Determine the (X, Y) coordinate at the center of the cell enclosing the given text.  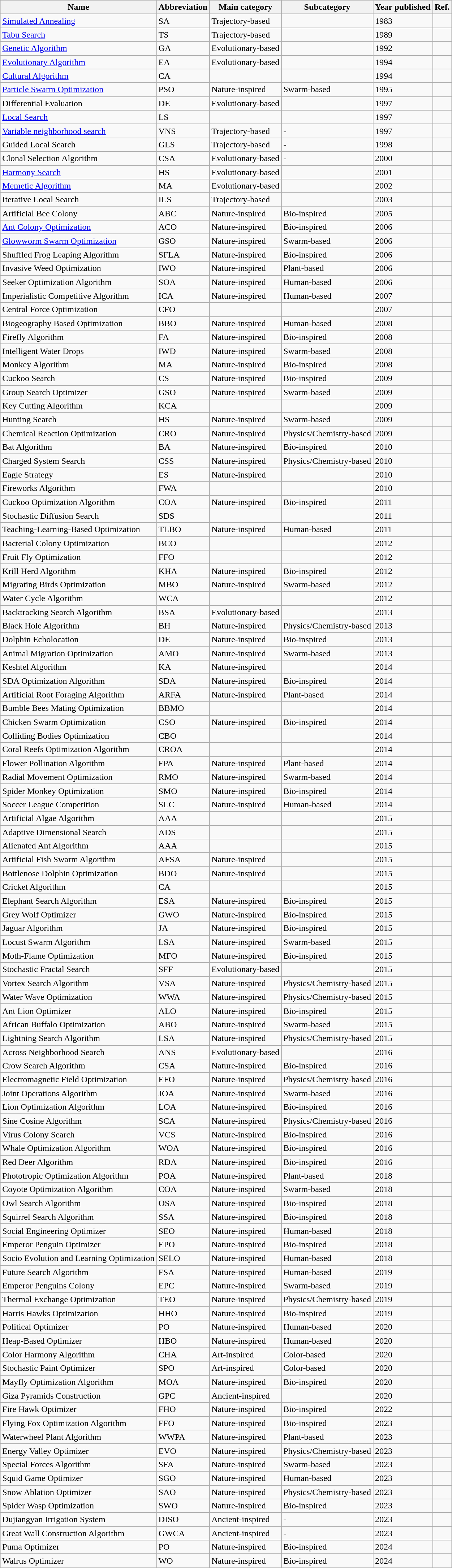
GLS (183, 144)
Dujiangyan Irrigation System (78, 1520)
Flying Fox Optimization Algorithm (78, 1423)
BDO (183, 873)
Colliding Bodies Optimization (78, 736)
ABO (183, 1024)
CSS (183, 461)
CFO (183, 310)
Crow Search Algorithm (78, 1066)
AMO (183, 653)
Artificial Fish Swarm Algorithm (78, 860)
Sine Cosine Algorithm (78, 1121)
Particle Swarm Optimization (78, 90)
SGO (183, 1478)
JOA (183, 1093)
Bottlenose Dolphin Optimization (78, 873)
2001 (403, 172)
Energy Valley Optimizer (78, 1451)
Political Optimizer (78, 1327)
Lion Optimization Algorithm (78, 1107)
AFSA (183, 860)
TS (183, 35)
Great Wall Construction Algorithm (78, 1533)
Black Hole Algorithm (78, 626)
Special Forces Algorithm (78, 1464)
ABC (183, 213)
Virus Colony Search (78, 1135)
Color Harmony Algorithm (78, 1355)
MOA (183, 1382)
Whale Optimization Algorithm (78, 1148)
Socio Evolution and Learning Optimization (78, 1258)
WOA (183, 1148)
WWA (183, 997)
ARFA (183, 695)
Stochastic Paint Optimizer (78, 1368)
ILS (183, 200)
Water Cycle Algorithm (78, 598)
ACO (183, 227)
Spider Monkey Optimization (78, 791)
Ant Lion Optimizer (78, 1011)
Monkey Algorithm (78, 364)
Coral Reefs Optimization Algorithm (78, 750)
JA (183, 928)
Jaguar Algorithm (78, 928)
BBMO (183, 708)
KA (183, 667)
Adaptive Dimensional Search (78, 832)
GWO (183, 915)
Heap-Based Optimizer (78, 1341)
Soccer League Competition (78, 804)
WCA (183, 598)
SDA (183, 681)
Backtracking Search Algorithm (78, 612)
Artificial Algae Algorithm (78, 818)
Firefly Algorithm (78, 337)
Puma Optimizer (78, 1547)
Alienated Ant Algorithm (78, 846)
Tabu Search (78, 35)
Future Search Algorithm (78, 1272)
Cuckoo Optimization Algorithm (78, 502)
MBO (183, 584)
Dolphin Echolocation (78, 640)
TLBO (183, 530)
Fruit Fly Optimization (78, 557)
FWA (183, 488)
CHA (183, 1355)
Cricket Algorithm (78, 887)
EFO (183, 1080)
African Buffalo Optimization (78, 1024)
Invasive Weed Optimization (78, 268)
Grey Wolf Optimizer (78, 915)
2000 (403, 158)
SEO (183, 1231)
CROA (183, 750)
Spider Wasp Optimization (78, 1506)
FA (183, 337)
FSA (183, 1272)
Harmony Search (78, 172)
Owl Search Algorithm (78, 1203)
Migrating Birds Optimization (78, 584)
Waterwheel Plant Algorithm (78, 1437)
DISO (183, 1520)
Vortex Search Algorithm (78, 983)
2003 (403, 200)
Glowworm Swarm Optimization (78, 241)
Group Search Optimizer (78, 392)
Eagle Strategy (78, 475)
HHO (183, 1313)
SAO (183, 1492)
Seeker Optimization Algorithm (78, 282)
GPC (183, 1396)
CS (183, 378)
IWO (183, 268)
Giza Pyramids Construction (78, 1396)
Charged System Search (78, 461)
WO (183, 1561)
Differential Evaluation (78, 103)
GA (183, 48)
Bumble Bees Mating Optimization (78, 708)
Name (78, 7)
SDS (183, 516)
Lightning Search Algorithm (78, 1038)
SFA (183, 1464)
Radial Movement Optimization (78, 777)
FPA (183, 763)
VNS (183, 131)
Krill Herd Algorithm (78, 571)
EPC (183, 1286)
Biogeography Based Optimization (78, 323)
KHA (183, 571)
Subcategory (327, 7)
HBO (183, 1341)
FHO (183, 1409)
LOA (183, 1107)
SA (183, 21)
CSO (183, 722)
Squirrel Search Algorithm (78, 1217)
Clonal Selection Algorithm (78, 158)
Artificial Bee Colony (78, 213)
Ant Colony Optimization (78, 227)
SFF (183, 969)
Shuffled Frog Leaping Algorithm (78, 255)
GWCA (183, 1533)
Electromagnetic Field Optimization (78, 1080)
Mayfly Optimization Algorithm (78, 1382)
ICA (183, 296)
Artificial Root Foraging Algorithm (78, 695)
Joint Operations Algorithm (78, 1093)
RMO (183, 777)
SWO (183, 1506)
BBO (183, 323)
1989 (403, 35)
1998 (403, 144)
Locust Swarm Algorithm (78, 942)
EA (183, 62)
Imperialistic Competitive Algorithm (78, 296)
IWD (183, 351)
Stochastic Diffusion Search (78, 516)
Water Wave Optimization (78, 997)
Local Search (78, 117)
Harris Hawks Optimization (78, 1313)
RDA (183, 1162)
Fireworks Algorithm (78, 488)
Central Force Optimization (78, 310)
Teaching-Learning-Based Optimization (78, 530)
1983 (403, 21)
Chicken Swarm Optimization (78, 722)
Cultural Algorithm (78, 76)
Abbreviation (183, 7)
CRO (183, 433)
SFLA (183, 255)
Coyote Optimization Algorithm (78, 1189)
MFO (183, 956)
ES (183, 475)
EPO (183, 1244)
Squid Game Optimizer (78, 1478)
Variable neighborhood search (78, 131)
Fire Hawk Optimizer (78, 1409)
2005 (403, 213)
2002 (403, 186)
WWPA (183, 1437)
Iterative Local Search (78, 200)
Evolutionary Algorithm (78, 62)
BA (183, 447)
KCA (183, 406)
SSA (183, 1217)
Snow Ablation Optimizer (78, 1492)
Genetic Algorithm (78, 48)
LS (183, 117)
Keshtel Algorithm (78, 667)
Red Deer Algorithm (78, 1162)
ESA (183, 901)
Animal Migration Optimization (78, 653)
Bat Algorithm (78, 447)
Year published (403, 7)
Across Neighborhood Search (78, 1052)
2022 (403, 1409)
BCO (183, 543)
CBO (183, 736)
Simulated Annealing (78, 21)
SCA (183, 1121)
EVO (183, 1451)
TEO (183, 1300)
1995 (403, 90)
Emperor Penguins Colony (78, 1286)
Thermal Exchange Optimization (78, 1300)
POA (183, 1176)
Moth-Flame Optimization (78, 956)
Memetic Algorithm (78, 186)
BH (183, 626)
Main category (246, 7)
Key Cutting Algorithm (78, 406)
Bacterial Colony Optimization (78, 543)
SELO (183, 1258)
Walrus Optimizer (78, 1561)
1992 (403, 48)
SOA (183, 282)
Elephant Search Algorithm (78, 901)
OSA (183, 1203)
Ref. (442, 7)
ALO (183, 1011)
SMO (183, 791)
Chemical Reaction Optimization (78, 433)
SLC (183, 804)
Stochastic Fractal Search (78, 969)
ADS (183, 832)
Cuckoo Search (78, 378)
PSO (183, 90)
Social Engineering Optimizer (78, 1231)
Phototropic Optimization Algorithm (78, 1176)
Guided Local Search (78, 144)
ANS (183, 1052)
VSA (183, 983)
SPO (183, 1368)
Hunting Search (78, 420)
Flower Pollination Algorithm (78, 763)
SDA Optimization Algorithm (78, 681)
BSA (183, 612)
Intelligent Water Drops (78, 351)
VCS (183, 1135)
Emperor Penguin Optimizer (78, 1244)
